For the text-containing cell, return its midpoint in (x, y) coordinate format. 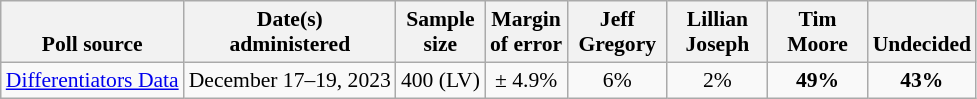
± 4.9% (526, 80)
Date(s)administered (290, 32)
6% (617, 80)
Samplesize (440, 32)
Poll source (92, 32)
Differentiators Data (92, 80)
49% (817, 80)
December 17–19, 2023 (290, 80)
2% (717, 80)
43% (922, 80)
Undecided (922, 32)
400 (LV) (440, 80)
TimMoore (817, 32)
LillianJoseph (717, 32)
Marginof error (526, 32)
JeffGregory (617, 32)
